For the text-containing cell, return its midpoint in (X, Y) coordinate format. 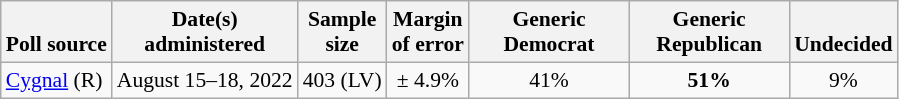
403 (LV) (342, 80)
Date(s)administered (205, 32)
Poll source (56, 32)
Undecided (843, 32)
August 15–18, 2022 (205, 80)
41% (549, 80)
GenericRepublican (709, 32)
± 4.9% (428, 80)
9% (843, 80)
51% (709, 80)
Samplesize (342, 32)
GenericDemocrat (549, 32)
Marginof error (428, 32)
Cygnal (R) (56, 80)
